Determine the [x, y] coordinate at the center of the cell enclosing the given text.  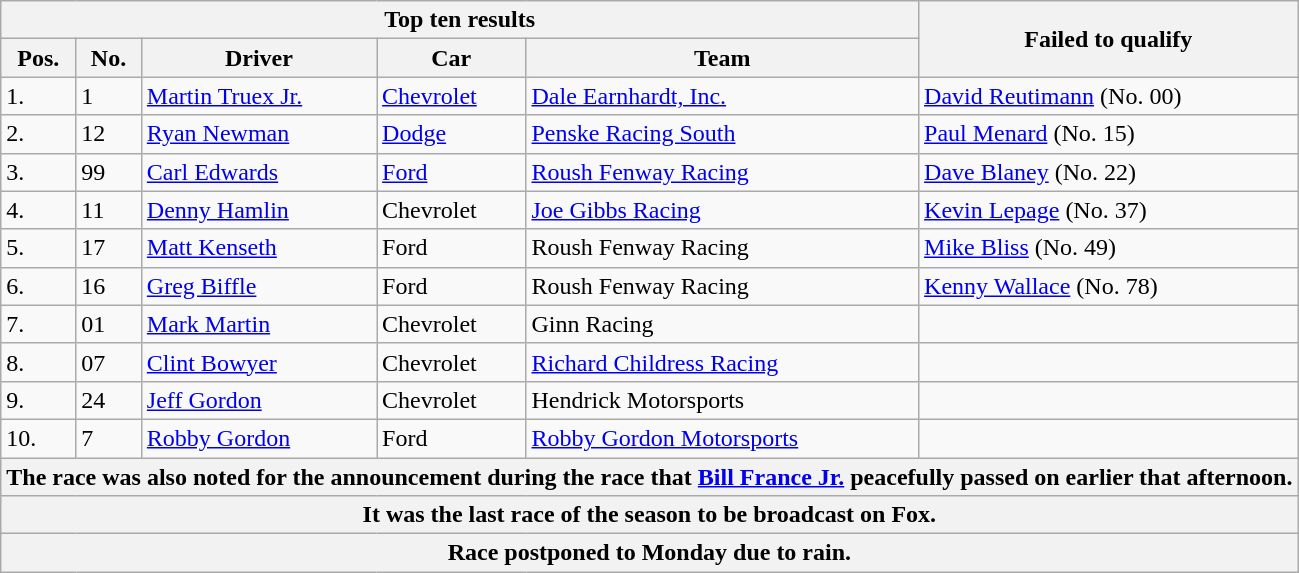
Matt Kenseth [258, 248]
24 [109, 400]
99 [109, 172]
Dale Earnhardt, Inc. [722, 96]
Paul Menard (No. 15) [1108, 134]
Ryan Newman [258, 134]
Robby Gordon [258, 438]
Car [452, 58]
6. [38, 286]
07 [109, 362]
01 [109, 324]
2. [38, 134]
It was the last race of the season to be broadcast on Fox. [650, 515]
Greg Biffle [258, 286]
No. [109, 58]
Penske Racing South [722, 134]
7 [109, 438]
Pos. [38, 58]
11 [109, 210]
16 [109, 286]
17 [109, 248]
5. [38, 248]
Kevin Lepage (No. 37) [1108, 210]
Martin Truex Jr. [258, 96]
Hendrick Motorsports [722, 400]
The race was also noted for the announcement during the race that Bill France Jr. peacefully passed on earlier that afternoon. [650, 477]
1. [38, 96]
Race postponed to Monday due to rain. [650, 553]
4. [38, 210]
Richard Childress Racing [722, 362]
Carl Edwards [258, 172]
1 [109, 96]
8. [38, 362]
Robby Gordon Motorsports [722, 438]
Dodge [452, 134]
Mark Martin [258, 324]
Joe Gibbs Racing [722, 210]
Clint Bowyer [258, 362]
Jeff Gordon [258, 400]
Dave Blaney (No. 22) [1108, 172]
3. [38, 172]
Driver [258, 58]
Team [722, 58]
10. [38, 438]
Failed to qualify [1108, 39]
12 [109, 134]
9. [38, 400]
Kenny Wallace (No. 78) [1108, 286]
David Reutimann (No. 00) [1108, 96]
Denny Hamlin [258, 210]
Ginn Racing [722, 324]
7. [38, 324]
Top ten results [460, 20]
Mike Bliss (No. 49) [1108, 248]
